Detect which cell encompasses the target text, then output its (x, y) center coordinate. 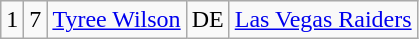
7 (36, 20)
Tyree Wilson (116, 20)
Las Vegas Raiders (323, 20)
DE (208, 20)
1 (12, 20)
